Determine the (X, Y) coordinate at the center of the cell enclosing the given text.  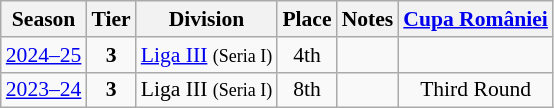
Place (306, 19)
Division (207, 19)
Notes (368, 19)
Third Round (476, 90)
8th (306, 90)
2024–25 (44, 55)
Tier (110, 19)
Cupa României (476, 19)
Season (44, 19)
2023–24 (44, 90)
4th (306, 55)
